Extract the [X, Y] coordinate from the center of the cell holding the provided text.  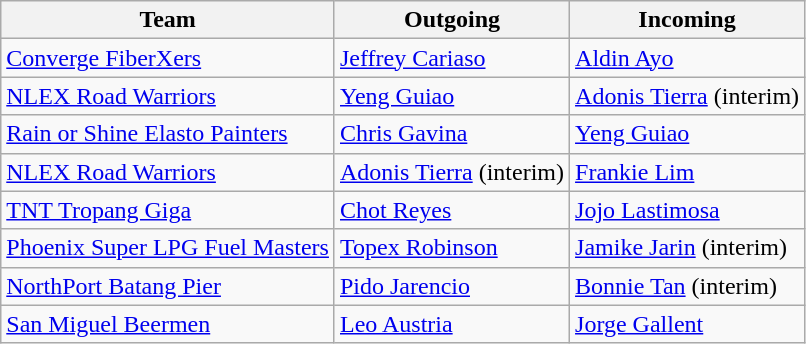
Phoenix Super LPG Fuel Masters [168, 248]
Aldin Ayo [688, 58]
Chris Gavina [452, 134]
Leo Austria [452, 324]
NorthPort Batang Pier [168, 286]
Bonnie Tan (interim) [688, 286]
Incoming [688, 20]
TNT Tropang Giga [168, 210]
Outgoing [452, 20]
Jamike Jarin (interim) [688, 248]
Converge FiberXers [168, 58]
Chot Reyes [452, 210]
San Miguel Beermen [168, 324]
Frankie Lim [688, 172]
Rain or Shine Elasto Painters [168, 134]
Topex Robinson [452, 248]
Team [168, 20]
Jojo Lastimosa [688, 210]
Pido Jarencio [452, 286]
Jeffrey Cariaso [452, 58]
Jorge Gallent [688, 324]
